From the cell containing the given text, extract its center point as (x, y) coordinate. 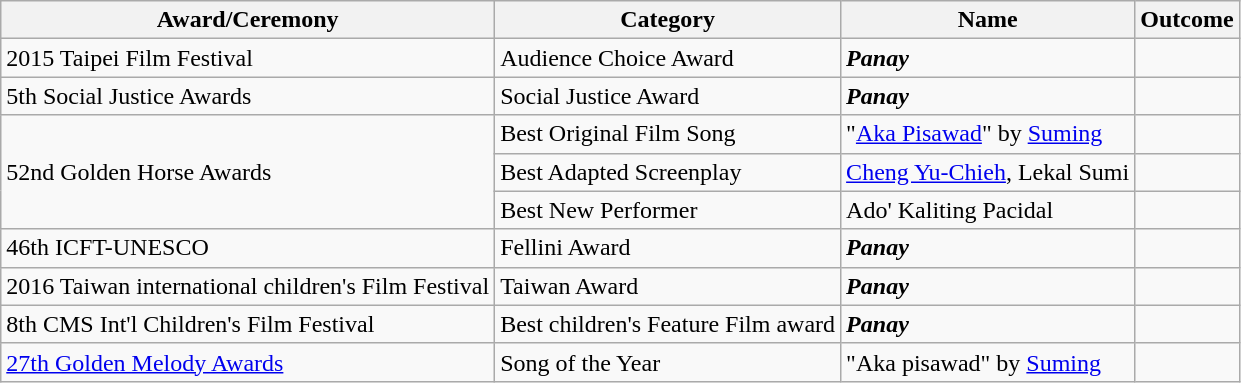
Social Justice Award (668, 96)
5th Social Justice Awards (248, 96)
Category (668, 20)
2016 Taiwan international children's Film Festival (248, 286)
Best New Performer (668, 210)
8th CMS Int'l Children's Film Festival (248, 324)
Best Original Film Song (668, 134)
46th ICFT-UNESCO (248, 248)
Name (988, 20)
"Aka Pisawad" by Suming (988, 134)
Outcome (1187, 20)
52nd Golden Horse Awards (248, 172)
Award/Ceremony (248, 20)
Taiwan Award (668, 286)
Ado' Kaliting Pacidal (988, 210)
Fellini Award (668, 248)
27th Golden Melody Awards (248, 362)
Audience Choice Award (668, 58)
Cheng Yu-Chieh, Lekal Sumi (988, 172)
2015 Taipei Film Festival (248, 58)
Best children's Feature Film award (668, 324)
Song of the Year (668, 362)
"Aka pisawad" by Suming (988, 362)
Best Adapted Screenplay (668, 172)
